Determine the (x, y) coordinate at the center of the cell enclosing the given text.  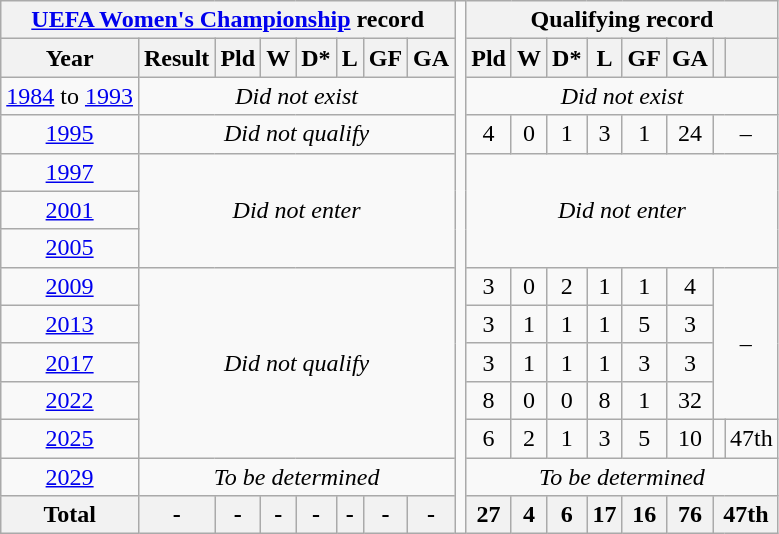
2013 (70, 324)
10 (690, 438)
76 (690, 515)
1997 (70, 172)
Total (70, 515)
Year (70, 58)
17 (604, 515)
1984 to 1993 (70, 96)
2017 (70, 362)
32 (690, 400)
2005 (70, 248)
27 (489, 515)
24 (690, 134)
2022 (70, 400)
1995 (70, 134)
UEFA Women's Championship record (228, 20)
2009 (70, 286)
Result (176, 58)
16 (644, 515)
2029 (70, 477)
Qualifying record (622, 20)
2025 (70, 438)
2001 (70, 210)
